Capture the cell that displays the provided text and extract its [X, Y] central coordinate. 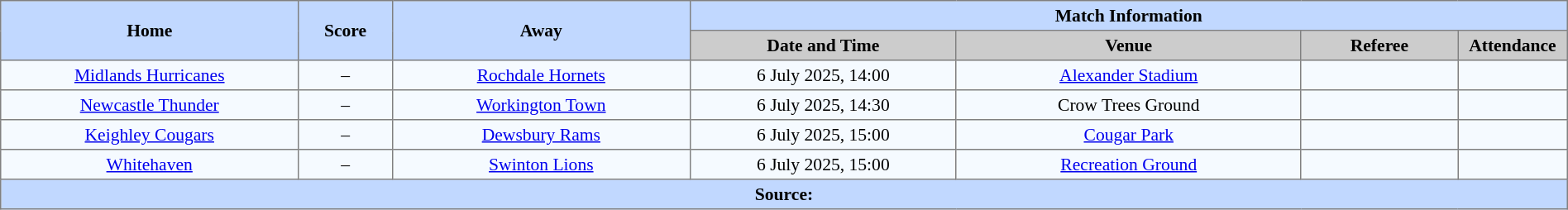
Newcastle Thunder [150, 105]
Source: [784, 194]
Alexander Stadium [1128, 75]
Score [346, 31]
Crow Trees Ground [1128, 105]
Match Information [1128, 16]
Date and Time [823, 45]
Midlands Hurricanes [150, 75]
Venue [1128, 45]
Recreation Ground [1128, 165]
6 July 2025, 14:30 [823, 105]
Cougar Park [1128, 135]
Workington Town [541, 105]
Dewsbury Rams [541, 135]
6 July 2025, 14:00 [823, 75]
Away [541, 31]
Home [150, 31]
Whitehaven [150, 165]
Keighley Cougars [150, 135]
Attendance [1513, 45]
Swinton Lions [541, 165]
Rochdale Hornets [541, 75]
Referee [1379, 45]
